Identify which cell holds the provided text, then report its [x, y] central coordinate. 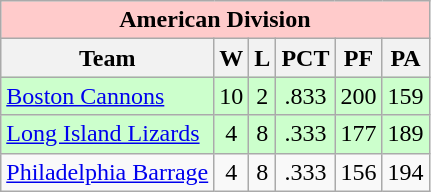
177 [358, 134]
PCT [306, 58]
PF [358, 58]
194 [406, 172]
Long Island Lizards [108, 134]
200 [358, 96]
Boston Cannons [108, 96]
L [262, 58]
.833 [306, 96]
W [232, 58]
American Division [215, 20]
Team [108, 58]
10 [232, 96]
Philadelphia Barrage [108, 172]
159 [406, 96]
PA [406, 58]
2 [262, 96]
189 [406, 134]
156 [358, 172]
